Find where the given text appears and provide that cell's center as [x, y] coordinate. 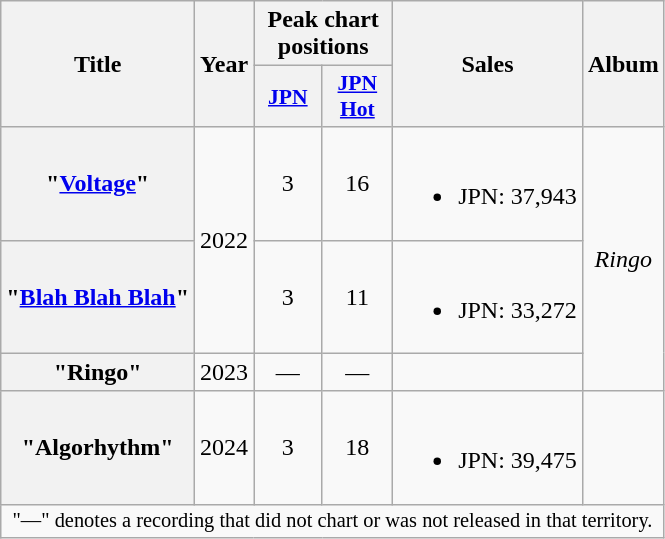
11 [358, 296]
"Blah Blah Blah" [98, 296]
JPN: 37,943 [488, 184]
JPN [288, 96]
"—" denotes a recording that did not chart or was not released in that territory. [332, 521]
Sales [488, 64]
"Voltage" [98, 184]
"Algorhythm" [98, 448]
JPN: 33,272 [488, 296]
2023 [224, 372]
2022 [224, 240]
"Ringo" [98, 372]
Year [224, 64]
JPN: 39,475 [488, 448]
Album [623, 64]
2024 [224, 448]
18 [358, 448]
Peak chart positions [324, 34]
16 [358, 184]
Ringo [623, 259]
JPNHot [358, 96]
Title [98, 64]
